Locate the cell with the specified text and output its (X, Y) center coordinate. 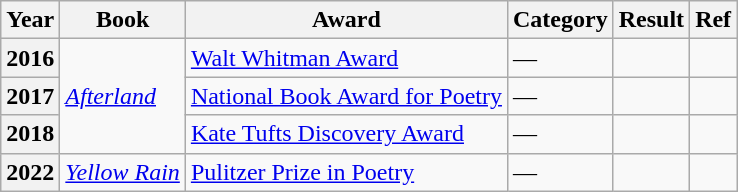
Kate Tufts Discovery Award (346, 134)
Walt Whitman Award (346, 58)
National Book Award for Poetry (346, 96)
Award (346, 20)
2016 (30, 58)
2018 (30, 134)
Afterland (123, 96)
Result (651, 20)
Ref (714, 20)
2017 (30, 96)
Category (560, 20)
Pulitzer Prize in Poetry (346, 172)
2022 (30, 172)
Book (123, 20)
Year (30, 20)
Yellow Rain (123, 172)
